Scan for the cell matching the given text and deliver its (x, y) coordinate at center. 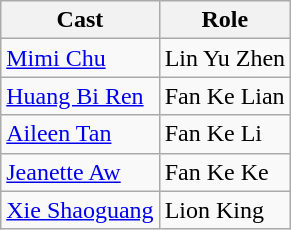
Lin Yu Zhen (224, 58)
Cast (80, 20)
Mimi Chu (80, 58)
Lion King (224, 210)
Fan Ke Ke (224, 172)
Huang Bi Ren (80, 96)
Jeanette Aw (80, 172)
Fan Ke Lian (224, 96)
Xie Shaoguang (80, 210)
Role (224, 20)
Fan Ke Li (224, 134)
Aileen Tan (80, 134)
